Identify which cell holds the provided text, then report its [X, Y] central coordinate. 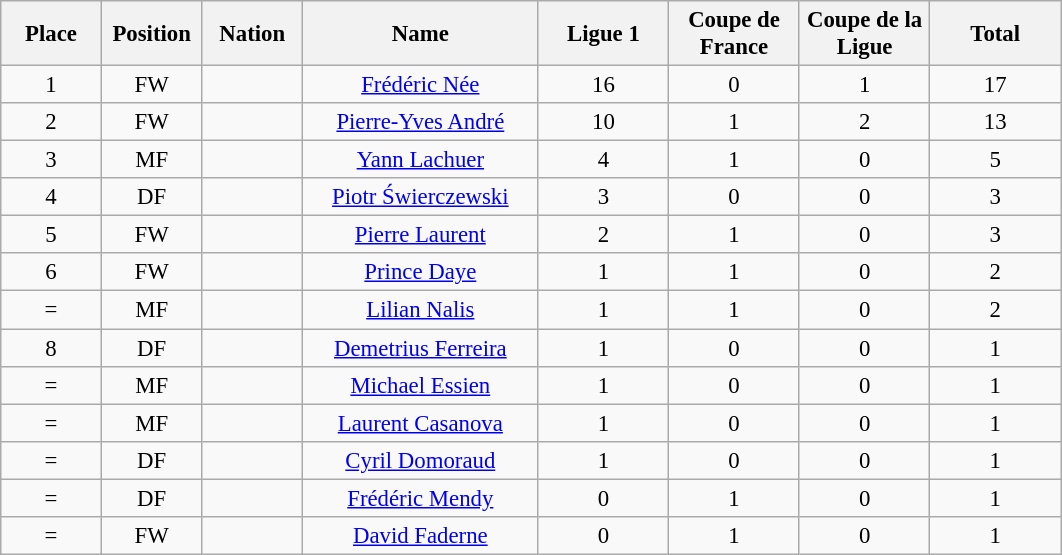
David Faderne [421, 536]
Place [52, 34]
13 [996, 122]
Lilian Nalis [421, 310]
Cyril Domoraud [421, 460]
Coupe de France [734, 34]
Laurent Casanova [421, 423]
Prince Daye [421, 273]
Piotr Świerczewski [421, 197]
Yann Lachuer [421, 160]
17 [996, 85]
Frédéric Née [421, 85]
8 [52, 348]
Ligue 1 [604, 34]
Demetrius Ferreira [421, 348]
Pierre Laurent [421, 235]
Total [996, 34]
Nation [252, 34]
16 [604, 85]
Name [421, 34]
Frédéric Mendy [421, 498]
Pierre-Yves André [421, 122]
Coupe de la Ligue [864, 34]
6 [52, 273]
Position [152, 34]
10 [604, 122]
Michael Essien [421, 385]
